From the cell containing the given text, extract its center point as [X, Y] coordinate. 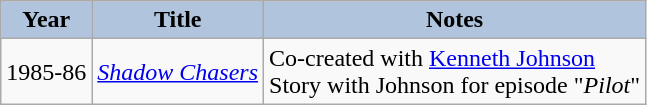
Title [178, 20]
Year [46, 20]
Notes [455, 20]
Co-created with Kenneth JohnsonStory with Johnson for episode "Pilot" [455, 72]
1985-86 [46, 72]
Shadow Chasers [178, 72]
